Return [x, y] of the center of cell containing provided text 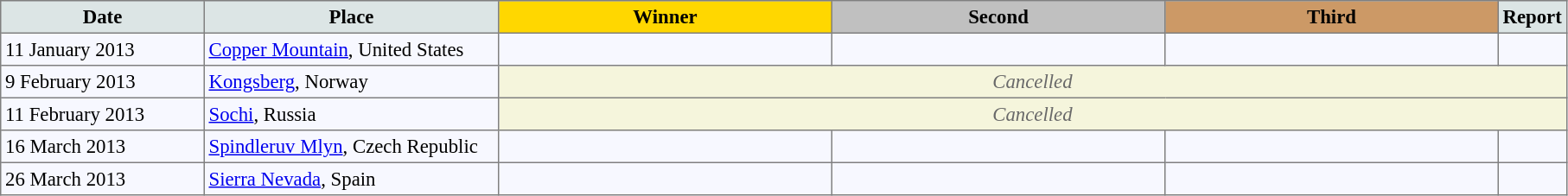
Sochi, Russia [351, 114]
Third [1332, 17]
11 February 2013 [103, 114]
Copper Mountain, United States [351, 49]
Place [351, 17]
9 February 2013 [103, 82]
Sierra Nevada, Spain [351, 179]
Kongsberg, Norway [351, 82]
Second [998, 17]
Date [103, 17]
Report [1532, 17]
16 March 2013 [103, 147]
Spindleruv Mlyn, Czech Republic [351, 147]
Winner [666, 17]
11 January 2013 [103, 49]
26 March 2013 [103, 179]
